Output the [x, y] coordinate of the center of the cell containing the given text.  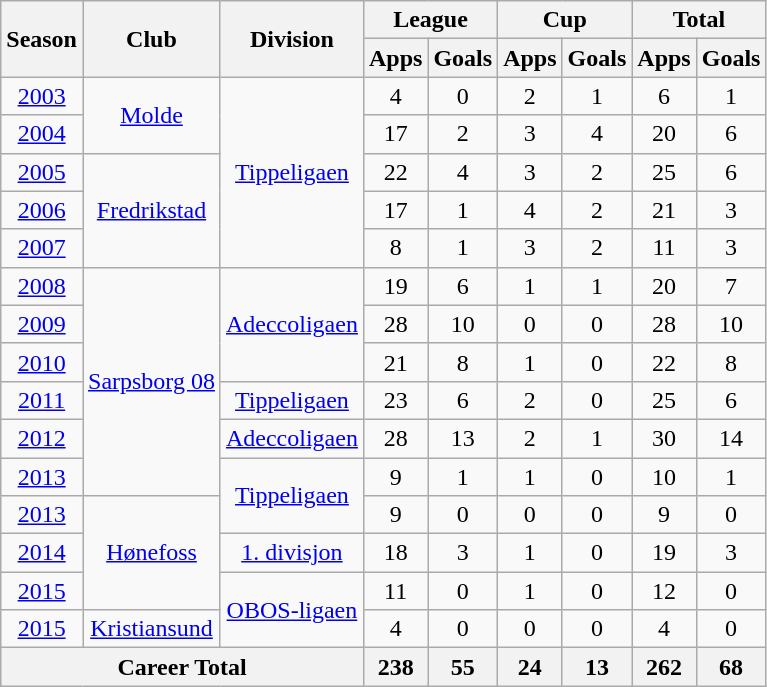
2006 [42, 210]
24 [530, 667]
2011 [42, 400]
12 [664, 591]
2009 [42, 324]
Kristiansund [151, 629]
Season [42, 39]
Molde [151, 115]
14 [731, 438]
League [430, 20]
Career Total [182, 667]
Cup [565, 20]
55 [463, 667]
7 [731, 286]
2004 [42, 134]
Fredrikstad [151, 210]
Sarpsborg 08 [151, 381]
Club [151, 39]
2008 [42, 286]
OBOS-ligaen [292, 610]
2003 [42, 96]
Division [292, 39]
Hønefoss [151, 553]
18 [395, 553]
30 [664, 438]
2012 [42, 438]
23 [395, 400]
2005 [42, 172]
1. divisjon [292, 553]
238 [395, 667]
262 [664, 667]
2014 [42, 553]
Total [699, 20]
68 [731, 667]
2010 [42, 362]
2007 [42, 248]
